For the text-containing cell, return its midpoint in (X, Y) coordinate format. 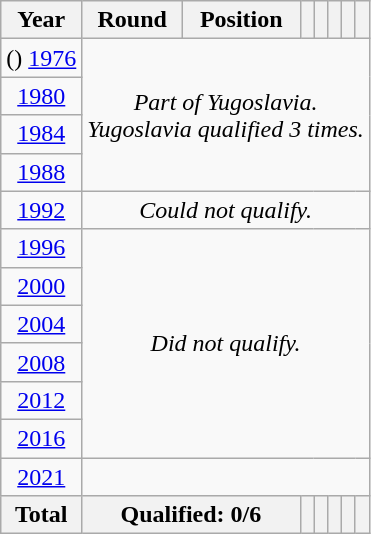
2004 (42, 324)
Position (242, 20)
1984 (42, 134)
1980 (42, 96)
Did not qualify. (226, 343)
Year (42, 20)
1992 (42, 210)
Round (132, 20)
Part of Yugoslavia.Yugoslavia qualified 3 times. (226, 115)
2021 (42, 477)
1988 (42, 172)
Qualified: 0/6 (191, 515)
2008 (42, 362)
Total (42, 515)
2012 (42, 400)
2016 (42, 438)
Could not qualify. (226, 210)
() 1976 (42, 58)
1996 (42, 248)
2000 (42, 286)
